Scan for the cell matching the given text and deliver its (X, Y) coordinate at center. 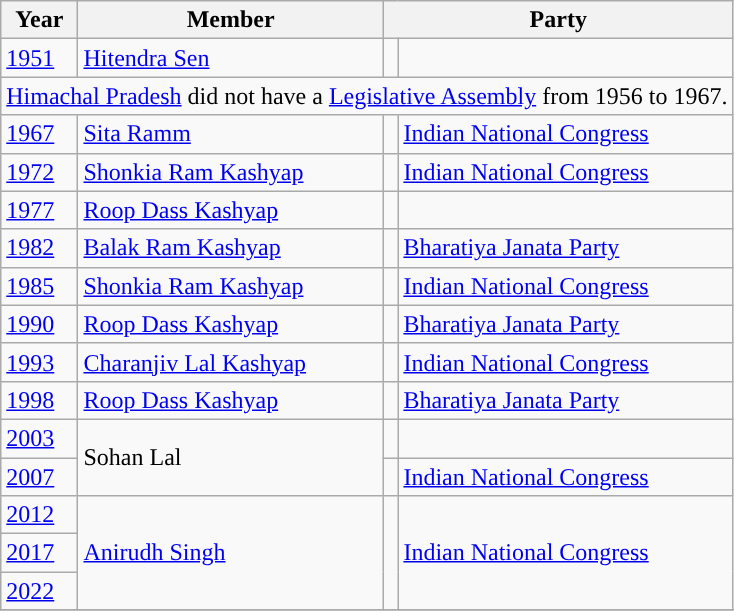
2017 (40, 553)
1967 (40, 134)
Charanjiv Lal Kashyap (230, 362)
2003 (40, 438)
2007 (40, 477)
Balak Ram Kashyap (230, 248)
Year (40, 20)
Member (230, 20)
1990 (40, 324)
Party (558, 20)
2022 (40, 591)
1993 (40, 362)
1951 (40, 58)
1977 (40, 210)
2012 (40, 515)
Himachal Pradesh did not have a Legislative Assembly from 1956 to 1967. (367, 96)
Hitendra Sen (230, 58)
1982 (40, 248)
Sita Ramm (230, 134)
1998 (40, 400)
Sohan Lal (230, 457)
Anirudh Singh (230, 553)
1972 (40, 172)
1985 (40, 286)
